From the cell containing the given text, extract its center point as (x, y) coordinate. 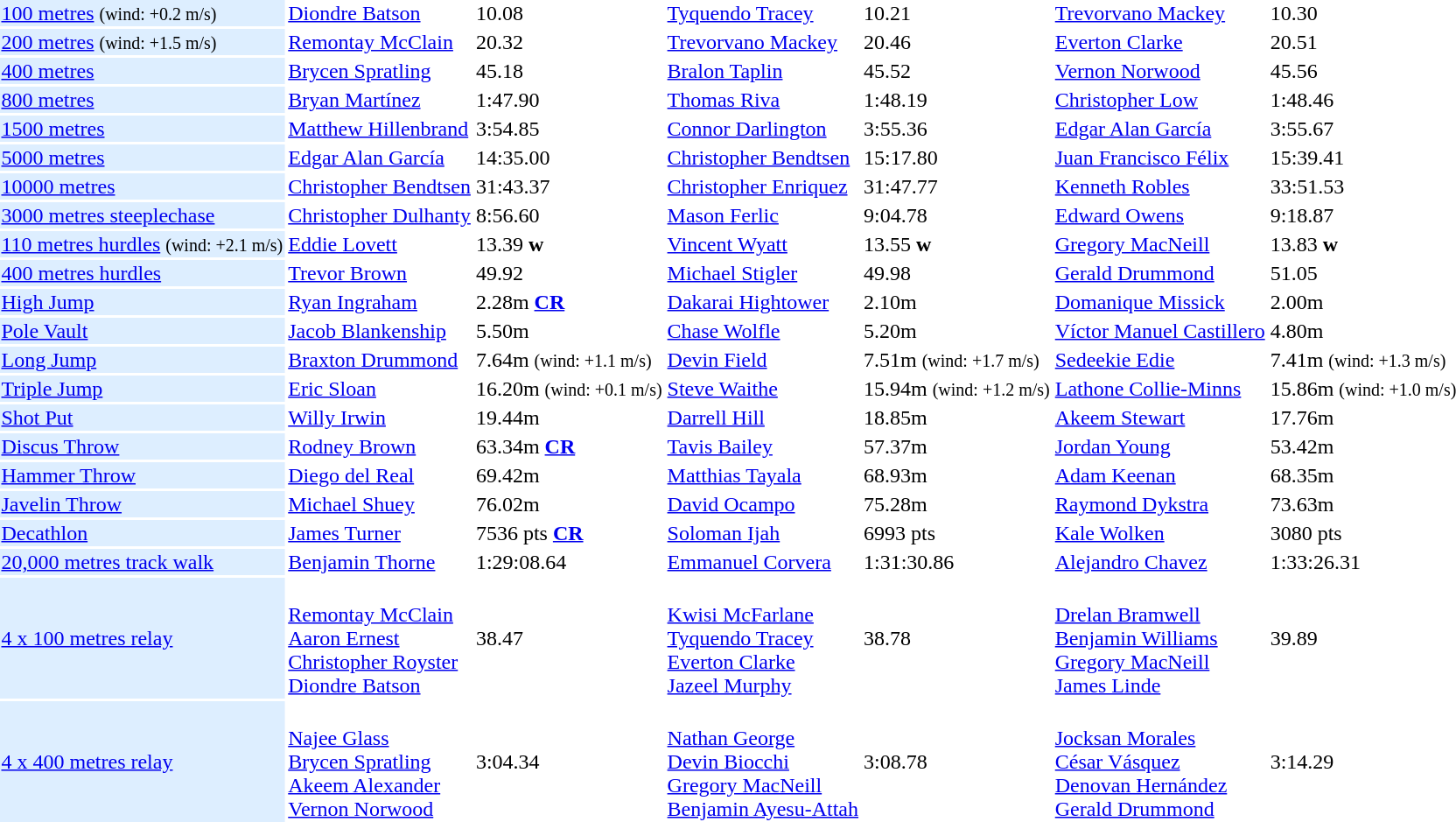
Thomas Riva (763, 100)
Rodney Brown (380, 446)
20.32 (569, 42)
Matthias Tayala (763, 475)
Lathone Collie-Minns (1160, 389)
1:31:30.86 (957, 562)
Eddie Lovett (380, 244)
Kwisi McFarlaneTyquendo TraceyEverton ClarkeJazeel Murphy (763, 638)
Christopher Low (1160, 100)
75.28m (957, 504)
7.64m (wind: +1.1 m/s) (569, 360)
Mason Ferlic (763, 215)
45.52 (957, 71)
100 metres (wind: +0.2 m/s) (142, 13)
Juan Francisco Félix (1160, 158)
Christopher Enriquez (763, 186)
57.37m (957, 446)
49.92 (569, 273)
Gregory MacNeill (1160, 244)
1500 metres (142, 129)
45.18 (569, 71)
5.20m (957, 331)
Decathlon (142, 533)
Braxton Drummond (380, 360)
15.94m (wind: +1.2 m/s) (957, 389)
10.08 (569, 13)
Emmanuel Corvera (763, 562)
7536 pts CR (569, 533)
3:55.36 (957, 129)
Benjamin Thorne (380, 562)
20.46 (957, 42)
Remontay McClainAaron ErnestChristopher RoysterDiondre Batson (380, 638)
69.42m (569, 475)
3000 metres steeplechase (142, 215)
20,000 metres track walk (142, 562)
Bryan Martínez (380, 100)
Raymond Dykstra (1160, 504)
18.85m (957, 418)
Najee GlassBrycen SpratlingAkeem AlexanderVernon Norwood (380, 762)
Eric Sloan (380, 389)
Nathan GeorgeDevin BiocchiGregory MacNeillBenjamin Ayesu-Attah (763, 762)
14:35.00 (569, 158)
3:04.34 (569, 762)
38.47 (569, 638)
Brycen Spratling (380, 71)
James Turner (380, 533)
31:43.37 (569, 186)
1:48.19 (957, 100)
Connor Darlington (763, 129)
68.93m (957, 475)
Trevor Brown (380, 273)
Christopher Dulhanty (380, 215)
Javelin Throw (142, 504)
Kale Wolken (1160, 533)
400 metres hurdles (142, 273)
Hammer Throw (142, 475)
49.98 (957, 273)
Edward Owens (1160, 215)
110 metres hurdles (wind: +2.1 m/s) (142, 244)
31:47.77 (957, 186)
Devin Field (763, 360)
4 x 100 metres relay (142, 638)
6993 pts (957, 533)
Akeem Stewart (1160, 418)
Tavis Bailey (763, 446)
Alejandro Chavez (1160, 562)
David Ocampo (763, 504)
Bralon Taplin (763, 71)
3:08.78 (957, 762)
High Jump (142, 302)
1:47.90 (569, 100)
Vincent Wyatt (763, 244)
Dakarai Hightower (763, 302)
Shot Put (142, 418)
Gerald Drummond (1160, 273)
Sedeekie Edie (1160, 360)
800 metres (142, 100)
Soloman Ijah (763, 533)
10000 metres (142, 186)
Tyquendo Tracey (763, 13)
Diego del Real (380, 475)
15:17.80 (957, 158)
4 x 400 metres relay (142, 762)
Pole Vault (142, 331)
Matthew Hillenbrand (380, 129)
Michael Stigler (763, 273)
Jordan Young (1160, 446)
19.44m (569, 418)
3:54.85 (569, 129)
Adam Keenan (1160, 475)
Steve Waithe (763, 389)
Diondre Batson (380, 13)
Remontay McClain (380, 42)
Vernon Norwood (1160, 71)
16.20m (wind: +0.1 m/s) (569, 389)
Jacob Blankenship (380, 331)
Ryan Ingraham (380, 302)
7.51m (wind: +1.7 m/s) (957, 360)
9:04.78 (957, 215)
400 metres (142, 71)
5.50m (569, 331)
2.28m CR (569, 302)
8:56.60 (569, 215)
Chase Wolfle (763, 331)
13.55 w (957, 244)
38.78 (957, 638)
200 metres (wind: +1.5 m/s) (142, 42)
10.21 (957, 13)
Long Jump (142, 360)
76.02m (569, 504)
Triple Jump (142, 389)
Everton Clarke (1160, 42)
Víctor Manuel Castillero (1160, 331)
63.34m CR (569, 446)
Kenneth Robles (1160, 186)
1:29:08.64 (569, 562)
Drelan BramwellBenjamin WilliamsGregory MacNeillJames Linde (1160, 638)
2.10m (957, 302)
Michael Shuey (380, 504)
Willy Irwin (380, 418)
Jocksan MoralesCésar VásquezDenovan HernándezGerald Drummond (1160, 762)
13.39 w (569, 244)
5000 metres (142, 158)
Domanique Missick (1160, 302)
Discus Throw (142, 446)
Darrell Hill (763, 418)
